Search for the cell housing the specified text and yield its (X, Y) center coordinate. 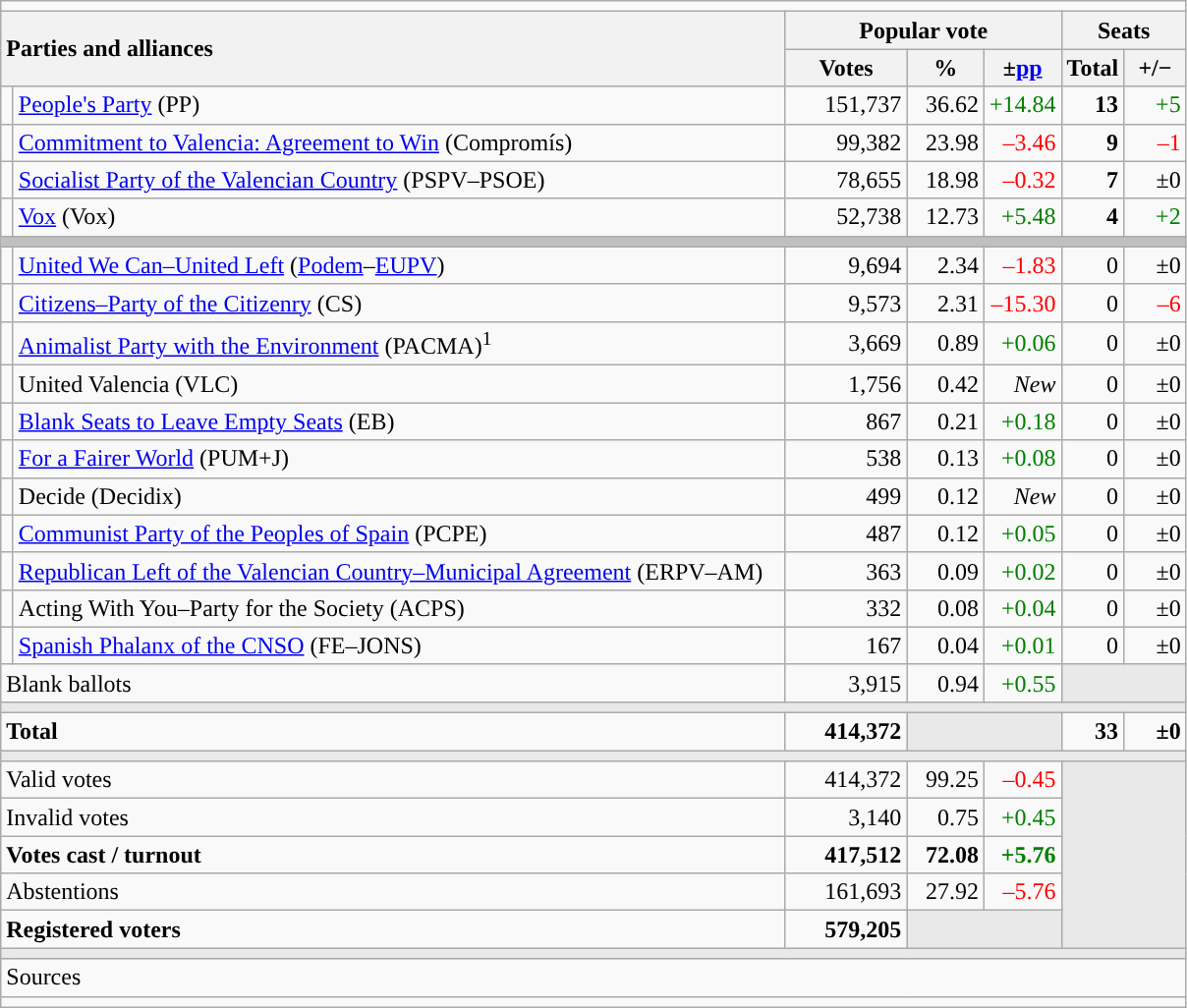
579,205 (846, 929)
0.13 (945, 459)
487 (846, 533)
9 (1093, 142)
–15.30 (1022, 303)
99,382 (846, 142)
9,573 (846, 303)
0.75 (945, 817)
13 (1093, 105)
+0.55 (1022, 683)
417,512 (846, 855)
+0.02 (1022, 571)
Invalid votes (393, 817)
Blank Seats to Leave Empty Seats (EB) (399, 421)
2.34 (945, 265)
Vox (Vox) (399, 217)
Acting With You–Party for the Society (ACPS) (399, 608)
–1.83 (1022, 265)
2.31 (945, 303)
33 (1093, 732)
99.25 (945, 780)
Parties and alliances (393, 49)
For a Fairer World (PUM+J) (399, 459)
78,655 (846, 180)
3,915 (846, 683)
499 (846, 496)
+0.08 (1022, 459)
United We Can–United Left (Podem–EUPV) (399, 265)
332 (846, 608)
+5.76 (1022, 855)
–5.76 (1022, 892)
+0.05 (1022, 533)
27.92 (945, 892)
+/− (1156, 68)
+2 (1156, 217)
Seats (1124, 30)
0.08 (945, 608)
–6 (1156, 303)
+0.18 (1022, 421)
167 (846, 645)
Socialist Party of the Valencian Country (PSPV–PSOE) (399, 180)
+5 (1156, 105)
Communist Party of the Peoples of Spain (PCPE) (399, 533)
+0.06 (1022, 344)
Popular vote (924, 30)
Republican Left of the Valencian Country–Municipal Agreement (ERPV–AM) (399, 571)
867 (846, 421)
+0.01 (1022, 645)
Registered voters (393, 929)
9,694 (846, 265)
1,756 (846, 384)
United Valencia (VLC) (399, 384)
People's Party (PP) (399, 105)
3,140 (846, 817)
72.08 (945, 855)
–0.32 (1022, 180)
Decide (Decidix) (399, 496)
–3.46 (1022, 142)
Animalist Party with the Environment (PACMA)1 (399, 344)
Votes (846, 68)
363 (846, 571)
+0.45 (1022, 817)
+0.04 (1022, 608)
0.94 (945, 683)
23.98 (945, 142)
Blank ballots (393, 683)
3,669 (846, 344)
Commitment to Valencia: Agreement to Win (Compromís) (399, 142)
Sources (593, 978)
538 (846, 459)
–1 (1156, 142)
7 (1093, 180)
36.62 (945, 105)
–0.45 (1022, 780)
Valid votes (393, 780)
Votes cast / turnout (393, 855)
±pp (1022, 68)
12.73 (945, 217)
0.21 (945, 421)
Abstentions (393, 892)
18.98 (945, 180)
52,738 (846, 217)
% (945, 68)
0.09 (945, 571)
Spanish Phalanx of the CNSO (FE–JONS) (399, 645)
0.42 (945, 384)
0.89 (945, 344)
+14.84 (1022, 105)
4 (1093, 217)
Citizens–Party of the Citizenry (CS) (399, 303)
151,737 (846, 105)
0.04 (945, 645)
161,693 (846, 892)
+5.48 (1022, 217)
